Search for the cell housing the specified text and yield its (x, y) center coordinate. 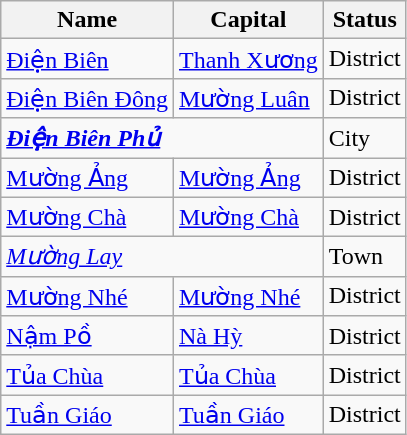
Name (88, 20)
City (364, 138)
Town (364, 257)
Mường Lay (162, 257)
Điện Biên (88, 59)
Điện Biên Đông (88, 98)
Nậm Pồ (88, 336)
Capital (248, 20)
Nà Hỳ (248, 336)
Status (364, 20)
Mường Luân (248, 98)
Điện Biên Phủ (162, 138)
Thanh Xương (248, 59)
